Determine the (x, y) coordinate at the center of the cell enclosing the given text.  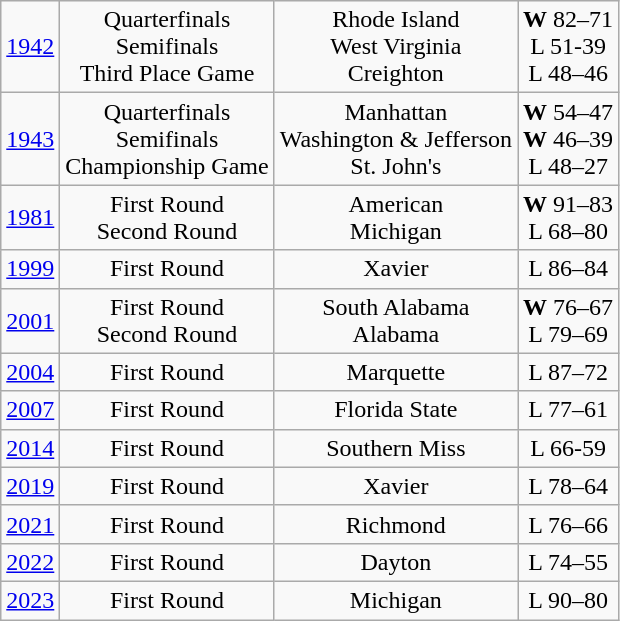
Dayton (396, 562)
Richmond (396, 524)
South AlabamaAlabama (396, 320)
Rhode IslandWest VirginiaCreighton (396, 47)
W 76–67L 79–69 (568, 320)
2023 (30, 600)
W 54–47W 46–39L 48–27 (568, 139)
ManhattanWashington & JeffersonSt. John's (396, 139)
2007 (30, 410)
QuarterfinalsSemifinalsThird Place Game (167, 47)
L 76–66 (568, 524)
L 90–80 (568, 600)
W 82–71L 51-39 L 48–46 (568, 47)
L 87–72 (568, 372)
2001 (30, 320)
2014 (30, 448)
1942 (30, 47)
Marquette (396, 372)
AmericanMichigan (396, 218)
L 86–84 (568, 269)
2021 (30, 524)
Michigan (396, 600)
QuarterfinalsSemifinalsChampionship Game (167, 139)
L 78–64 (568, 486)
1943 (30, 139)
L 74–55 (568, 562)
Florida State (396, 410)
L 77–61 (568, 410)
2004 (30, 372)
2022 (30, 562)
1999 (30, 269)
1981 (30, 218)
Southern Miss (396, 448)
W 91–83L 68–80 (568, 218)
2019 (30, 486)
L 66-59 (568, 448)
